From the cell containing the given text, extract its center point as [x, y] coordinate. 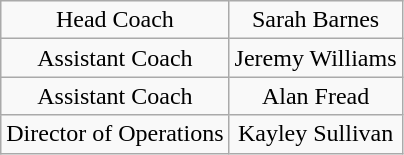
Head Coach [115, 20]
Jeremy Williams [316, 58]
Director of Operations [115, 134]
Kayley Sullivan [316, 134]
Sarah Barnes [316, 20]
Alan Fread [316, 96]
